Capture the cell that displays the provided text and extract its (x, y) central coordinate. 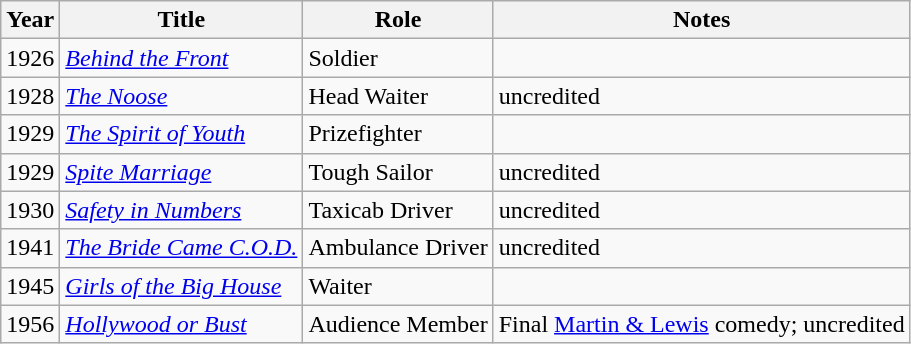
The Noose (182, 96)
Taxicab Driver (398, 210)
Audience Member (398, 324)
The Spirit of Youth (182, 134)
1930 (30, 210)
Soldier (398, 58)
Behind the Front (182, 58)
Notes (702, 20)
Title (182, 20)
The Bride Came C.O.D. (182, 248)
1956 (30, 324)
Final Martin & Lewis comedy; uncredited (702, 324)
Girls of the Big House (182, 286)
Safety in Numbers (182, 210)
Spite Marriage (182, 172)
Year (30, 20)
Role (398, 20)
1945 (30, 286)
1928 (30, 96)
1926 (30, 58)
Ambulance Driver (398, 248)
1941 (30, 248)
Head Waiter (398, 96)
Hollywood or Bust (182, 324)
Tough Sailor (398, 172)
Prizefighter (398, 134)
Waiter (398, 286)
